Detect which cell encompasses the target text, then output its (X, Y) center coordinate. 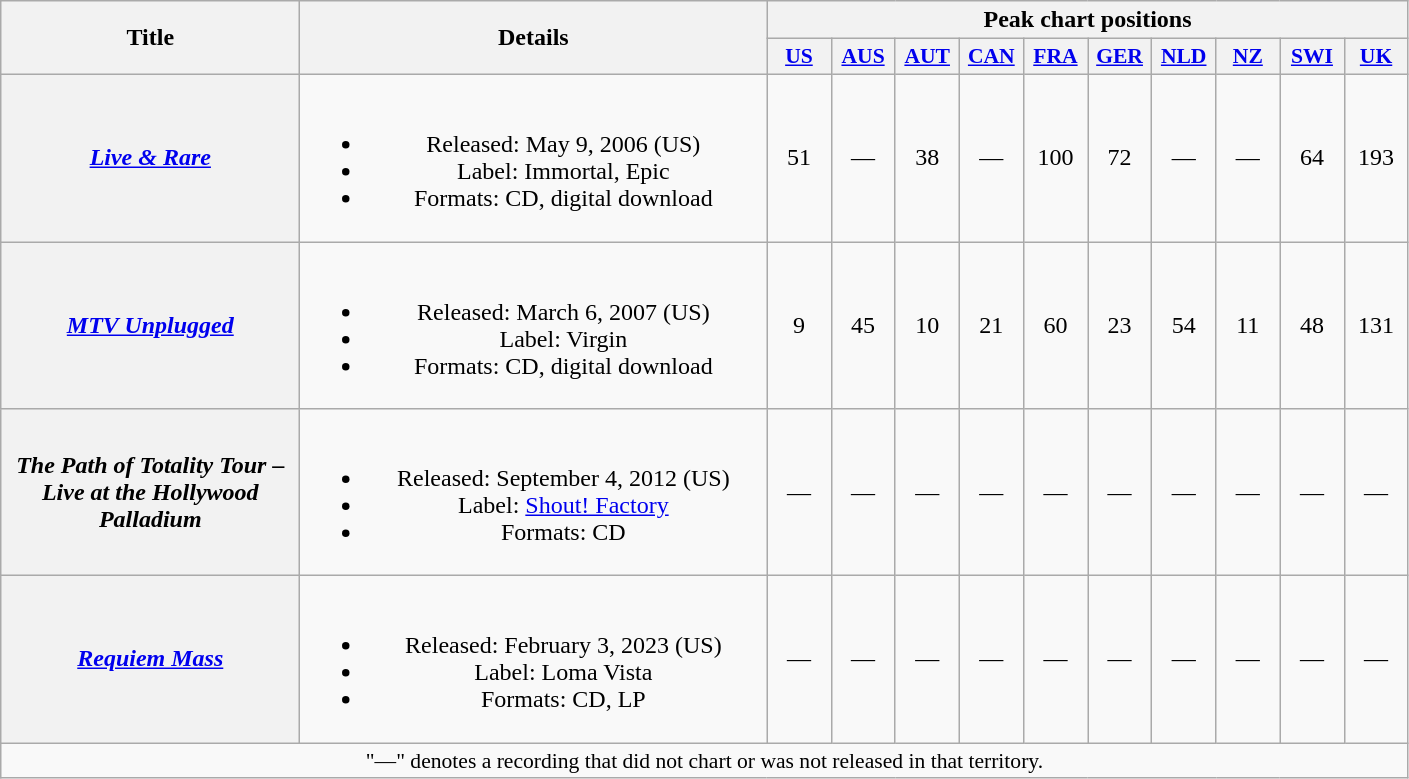
11 (1248, 326)
SWI (1312, 57)
Released: March 6, 2007 (US)Label: VirginFormats: CD, digital download (534, 326)
21 (991, 326)
64 (1312, 158)
CAN (991, 57)
AUT (927, 57)
UK (1376, 57)
FRA (1055, 57)
Released: February 3, 2023 (US)Label: Loma VistaFormats: CD, LP (534, 660)
MTV Unplugged (150, 326)
193 (1376, 158)
51 (799, 158)
45 (863, 326)
The Path of Totality Tour – Live at the Hollywood Palladium (150, 492)
Live & Rare (150, 158)
Details (534, 38)
10 (927, 326)
48 (1312, 326)
9 (799, 326)
Released: September 4, 2012 (US)Label: Shout! FactoryFormats: CD (534, 492)
NZ (1248, 57)
GER (1120, 57)
131 (1376, 326)
"—" denotes a recording that did not chart or was not released in that territory. (704, 761)
54 (1184, 326)
Released: May 9, 2006 (US)Label: Immortal, EpicFormats: CD, digital download (534, 158)
100 (1055, 158)
NLD (1184, 57)
38 (927, 158)
60 (1055, 326)
23 (1120, 326)
US (799, 57)
Peak chart positions (1088, 20)
Requiem Mass (150, 660)
AUS (863, 57)
Title (150, 38)
72 (1120, 158)
